Capture the cell that displays the provided text and extract its [x, y] central coordinate. 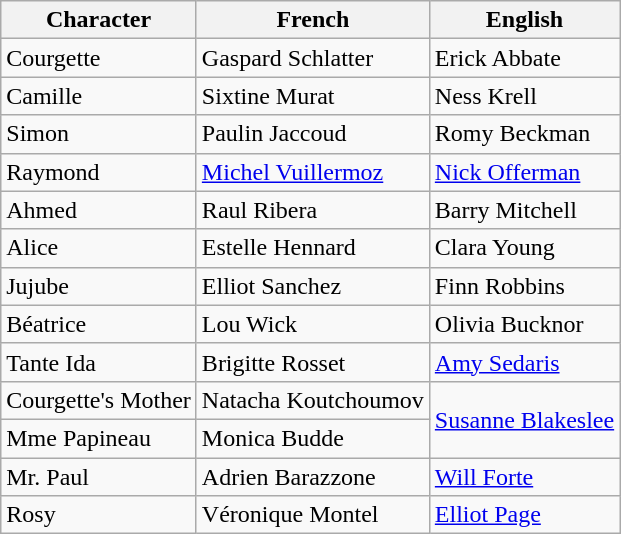
English [524, 20]
Paulin Jaccoud [312, 134]
Véronique Montel [312, 515]
Mme Papineau [99, 438]
Sixtine Murat [312, 96]
Elliot Page [524, 515]
Olivia Bucknor [524, 324]
Tante Ida [99, 362]
Elliot Sanchez [312, 286]
Rosy [99, 515]
Simon [99, 134]
Barry Mitchell [524, 210]
Ness Krell [524, 96]
Estelle Hennard [312, 248]
Monica Budde [312, 438]
Ahmed [99, 210]
Erick Abbate [524, 58]
Camille [99, 96]
French [312, 20]
Character [99, 20]
Romy Beckman [524, 134]
Raul Ribera [312, 210]
Raymond [99, 172]
Courgette's Mother [99, 400]
Gaspard Schlatter [312, 58]
Mr. Paul [99, 477]
Clara Young [524, 248]
Will Forte [524, 477]
Susanne Blakeslee [524, 419]
Brigitte Rosset [312, 362]
Nick Offerman [524, 172]
Natacha Koutchoumov [312, 400]
Jujube [99, 286]
Courgette [99, 58]
Alice [99, 248]
Béatrice [99, 324]
Michel Vuillermoz [312, 172]
Amy Sedaris [524, 362]
Finn Robbins [524, 286]
Lou Wick [312, 324]
Adrien Barazzone [312, 477]
